Identify which cell holds the provided text, then report its (x, y) central coordinate. 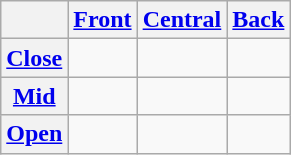
Central (182, 20)
Open (34, 134)
Front (102, 20)
Mid (34, 96)
Close (34, 58)
Back (258, 20)
